Pinpoint the cell where the given text exists, returning its (x, y) midpoint coordinate. 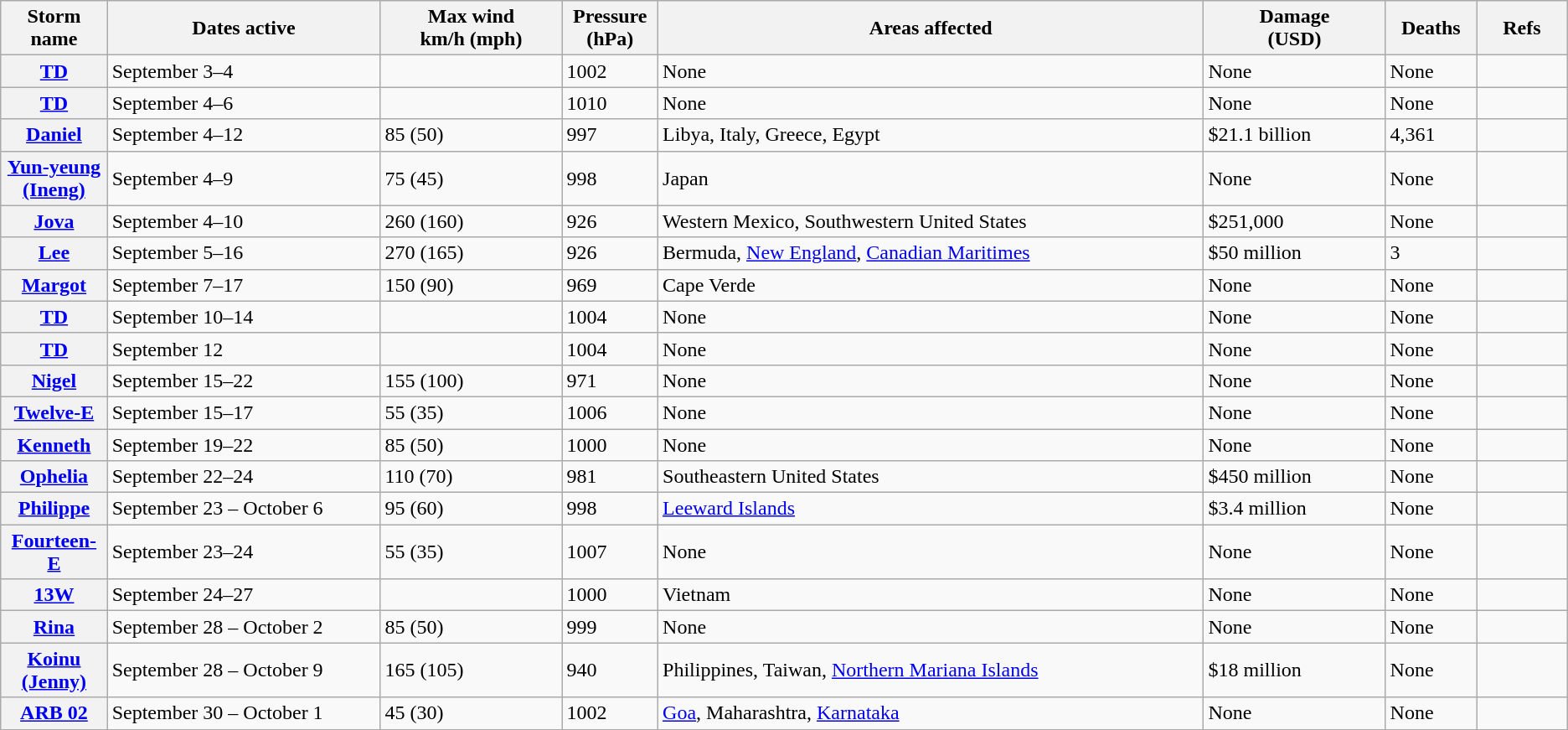
ARB 02 (54, 713)
Lee (54, 253)
969 (610, 285)
1007 (610, 551)
$50 million (1295, 253)
1006 (610, 412)
September 10–14 (244, 317)
260 (160) (471, 221)
$251,000 (1295, 221)
September 5–16 (244, 253)
Nigel (54, 381)
Refs (1523, 28)
Koinu (Jenny) (54, 670)
Philippines, Taiwan, Northern Mariana Islands (931, 670)
150 (90) (471, 285)
155 (100) (471, 381)
September 3–4 (244, 71)
95 (60) (471, 509)
Yun-yeung (Ineng) (54, 178)
September 22–24 (244, 477)
971 (610, 381)
3 (1431, 253)
September 4–9 (244, 178)
Max windkm/h (mph) (471, 28)
September 12 (244, 349)
September 28 – October 9 (244, 670)
September 15–17 (244, 412)
45 (30) (471, 713)
Margot (54, 285)
Bermuda, New England, Canadian Maritimes (931, 253)
September 28 – October 2 (244, 627)
1010 (610, 103)
Storm name (54, 28)
Twelve-E (54, 412)
Western Mexico, Southwestern United States (931, 221)
Jova (54, 221)
September 4–10 (244, 221)
September 15–22 (244, 381)
270 (165) (471, 253)
$3.4 million (1295, 509)
Pressure(hPa) (610, 28)
September 24–27 (244, 595)
Daniel (54, 135)
981 (610, 477)
940 (610, 670)
4,361 (1431, 135)
Southeastern United States (931, 477)
Areas affected (931, 28)
Cape Verde (931, 285)
Dates active (244, 28)
$21.1 billion (1295, 135)
110 (70) (471, 477)
September 4–6 (244, 103)
Leeward Islands (931, 509)
13W (54, 595)
Ophelia (54, 477)
$450 million (1295, 477)
75 (45) (471, 178)
999 (610, 627)
Japan (931, 178)
165 (105) (471, 670)
Fourteen-E (54, 551)
Kenneth (54, 445)
Libya, Italy, Greece, Egypt (931, 135)
September 7–17 (244, 285)
September 23–24 (244, 551)
Damage(USD) (1295, 28)
Vietnam (931, 595)
997 (610, 135)
Deaths (1431, 28)
Rina (54, 627)
September 30 – October 1 (244, 713)
Philippe (54, 509)
September 4–12 (244, 135)
September 19–22 (244, 445)
September 23 – October 6 (244, 509)
$18 million (1295, 670)
Goa, Maharashtra, Karnataka (931, 713)
